Output the [x, y] coordinate of the center of the cell containing the given text.  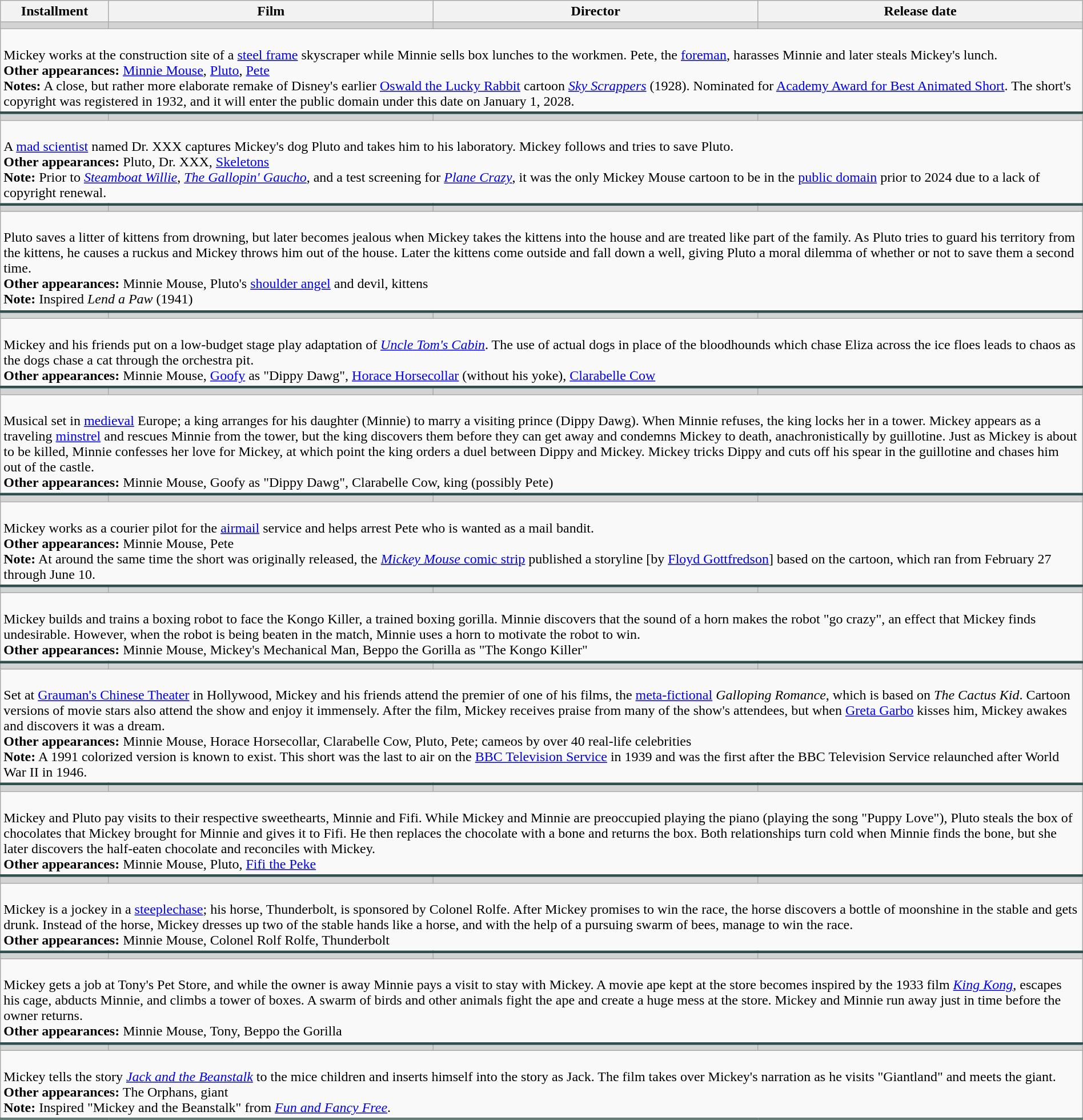
Director [596, 11]
Release date [920, 11]
Installment [55, 11]
Film [271, 11]
